Capture the cell that displays the provided text and extract its (x, y) central coordinate. 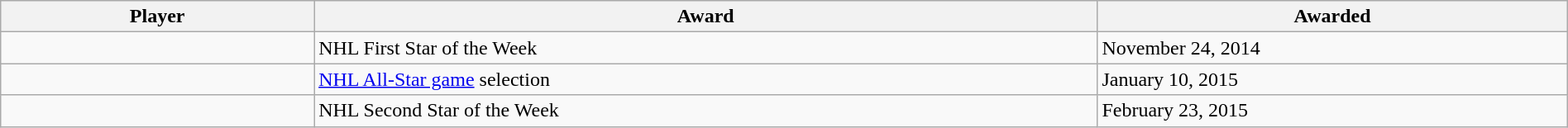
NHL Second Star of the Week (706, 111)
NHL First Star of the Week (706, 48)
Player (157, 17)
November 24, 2014 (1332, 48)
January 10, 2015 (1332, 79)
February 23, 2015 (1332, 111)
NHL All-Star game selection (706, 79)
Awarded (1332, 17)
Award (706, 17)
